Scan for the cell matching the given text and deliver its (x, y) coordinate at center. 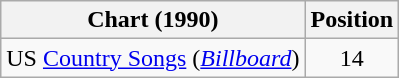
US Country Songs (Billboard) (153, 58)
Position (352, 20)
Chart (1990) (153, 20)
14 (352, 58)
